Return the [X, Y] coordinate for the center point of the cell that contains the specified text.  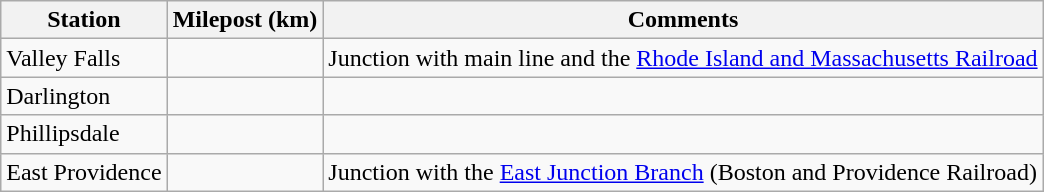
Phillipsdale [84, 134]
Milepost (km) [245, 20]
Station [84, 20]
Comments [683, 20]
Valley Falls [84, 58]
Junction with main line and the Rhode Island and Massachusetts Railroad [683, 58]
Darlington [84, 96]
East Providence [84, 172]
Junction with the East Junction Branch (Boston and Providence Railroad) [683, 172]
